For the text-containing cell, return its midpoint in (x, y) coordinate format. 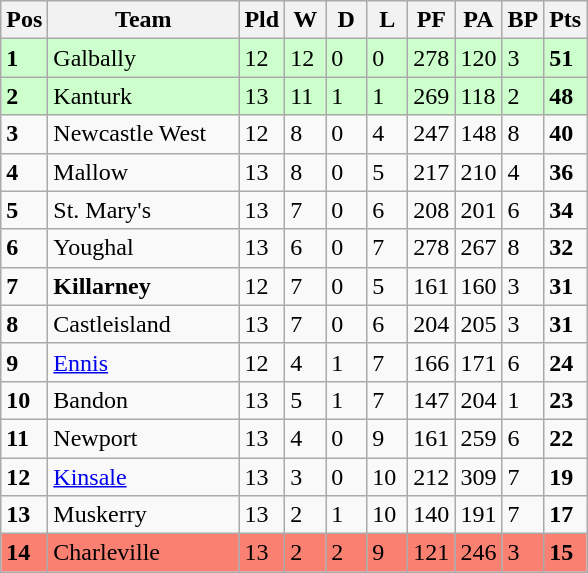
Pld (262, 20)
118 (478, 96)
147 (432, 400)
17 (566, 515)
PF (432, 20)
36 (566, 172)
32 (566, 248)
140 (432, 515)
Pts (566, 20)
Newport (144, 438)
160 (478, 286)
Bandon (144, 400)
269 (432, 96)
Ennis (144, 362)
Newcastle West (144, 134)
D (346, 20)
208 (432, 210)
15 (566, 553)
48 (566, 96)
246 (478, 553)
Kinsale (144, 477)
23 (566, 400)
24 (566, 362)
19 (566, 477)
Castleisland (144, 324)
191 (478, 515)
PA (478, 20)
L (388, 20)
51 (566, 58)
171 (478, 362)
247 (432, 134)
14 (24, 553)
309 (478, 477)
210 (478, 172)
BP (523, 20)
201 (478, 210)
Charleville (144, 553)
217 (432, 172)
34 (566, 210)
Kanturk (144, 96)
St. Mary's (144, 210)
Galbally (144, 58)
Youghal (144, 248)
166 (432, 362)
W (306, 20)
40 (566, 134)
120 (478, 58)
259 (478, 438)
267 (478, 248)
148 (478, 134)
Team (144, 20)
22 (566, 438)
121 (432, 553)
Pos (24, 20)
212 (432, 477)
Mallow (144, 172)
Killarney (144, 286)
Muskerry (144, 515)
205 (478, 324)
